From the cell containing the given text, extract its center point as (x, y) coordinate. 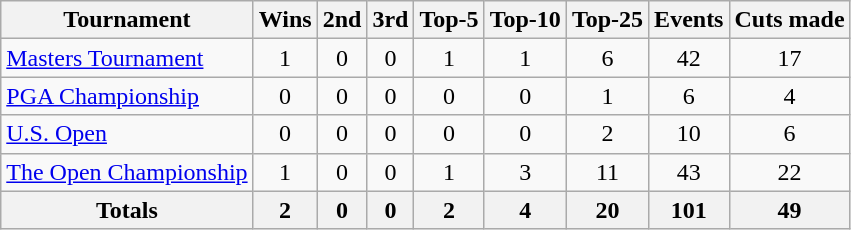
49 (790, 210)
101 (689, 210)
20 (607, 210)
PGA Championship (127, 96)
U.S. Open (127, 134)
Tournament (127, 20)
Totals (127, 210)
Top-25 (607, 20)
2nd (342, 20)
3 (525, 172)
Top-10 (525, 20)
22 (790, 172)
Top-5 (449, 20)
Events (689, 20)
Masters Tournament (127, 58)
17 (790, 58)
10 (689, 134)
Cuts made (790, 20)
42 (689, 58)
The Open Championship (127, 172)
11 (607, 172)
43 (689, 172)
Wins (285, 20)
3rd (390, 20)
